Capture the cell that displays the provided text and extract its (x, y) central coordinate. 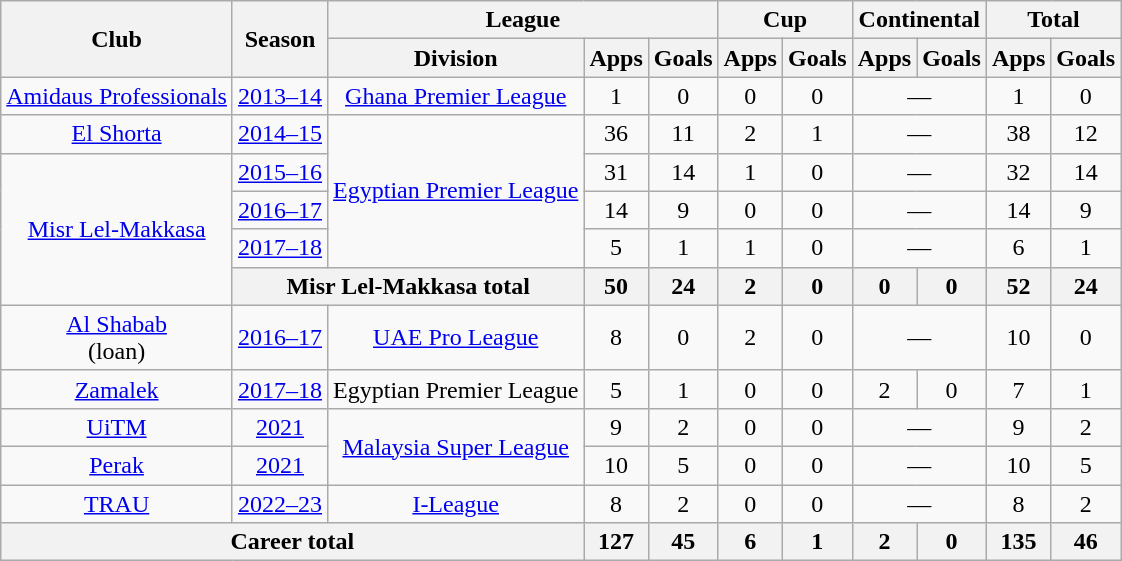
Amidaus Professionals (117, 96)
League (523, 20)
Continental (919, 20)
Club (117, 39)
Perak (117, 465)
7 (1018, 389)
Ghana Premier League (456, 96)
2015–16 (280, 172)
Al Shabab (loan) (117, 338)
38 (1018, 134)
50 (616, 286)
12 (1086, 134)
Total (1053, 20)
UiTM (117, 427)
Season (280, 39)
52 (1018, 286)
Malaysia Super League (456, 446)
11 (683, 134)
Misr Lel-Makkasa total (408, 286)
127 (616, 542)
Cup (785, 20)
Division (456, 58)
El Shorta (117, 134)
32 (1018, 172)
135 (1018, 542)
UAE Pro League (456, 338)
Career total (292, 542)
31 (616, 172)
36 (616, 134)
I-League (456, 503)
45 (683, 542)
2014–15 (280, 134)
2013–14 (280, 96)
2022–23 (280, 503)
Misr Lel-Makkasa (117, 229)
TRAU (117, 503)
Zamalek (117, 389)
46 (1086, 542)
